Return the [x, y] coordinate for the center point of the cell that contains the specified text.  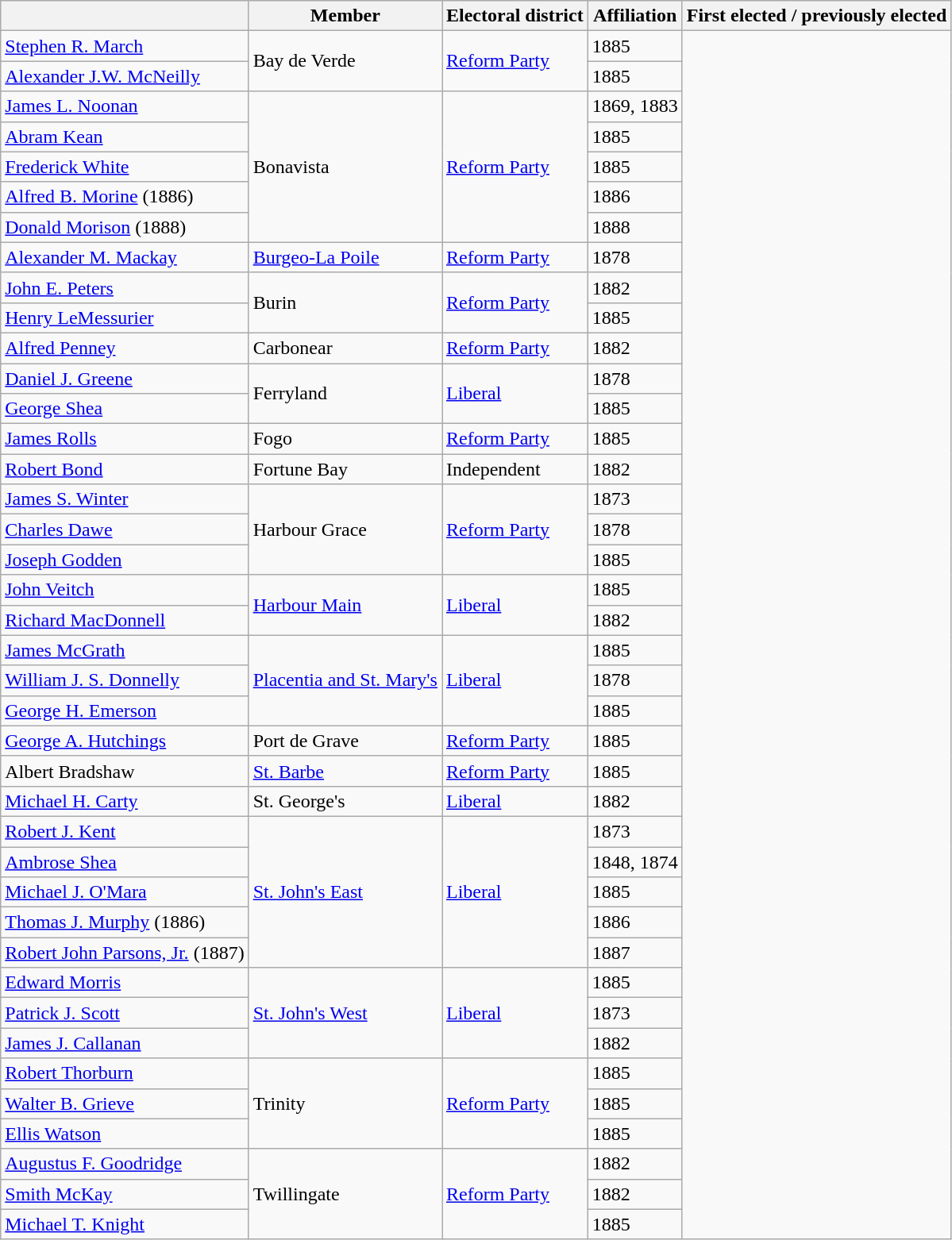
First elected / previously elected [816, 16]
Robert Thorburn [125, 1073]
William J. S. Donnelly [125, 680]
Electoral district [515, 16]
Alfred Penney [125, 348]
Alexander J.W. McNeilly [125, 76]
St. Barbe [345, 771]
Henry LeMessurier [125, 318]
Ferryland [345, 394]
Fogo [345, 439]
Independent [515, 469]
Donald Morison (1888) [125, 227]
Placentia and St. Mary's [345, 680]
1888 [635, 227]
1869, 1883 [635, 106]
Edward Morris [125, 983]
Smith McKay [125, 1194]
Stephen R. March [125, 46]
Joseph Godden [125, 560]
John Veitch [125, 590]
Daniel J. Greene [125, 379]
Harbour Main [345, 605]
Harbour Grace [345, 530]
Carbonear [345, 348]
Walter B. Grieve [125, 1103]
George Shea [125, 409]
James S. Winter [125, 499]
Michael H. Carty [125, 801]
Robert John Parsons, Jr. (1887) [125, 953]
Bonavista [345, 167]
Fortune Bay [345, 469]
Port de Grave [345, 741]
1848, 1874 [635, 861]
James Rolls [125, 439]
George H. Emerson [125, 710]
Albert Bradshaw [125, 771]
St. John's West [345, 1013]
Burin [345, 302]
Frederick White [125, 167]
Patrick J. Scott [125, 1013]
1887 [635, 953]
Alfred B. Morine (1886) [125, 197]
Michael T. Knight [125, 1224]
Thomas J. Murphy (1886) [125, 922]
Robert J. Kent [125, 831]
Burgeo-La Poile [345, 257]
St. George's [345, 801]
Richard MacDonnell [125, 620]
Alexander M. Mackay [125, 257]
Twillingate [345, 1194]
James L. Noonan [125, 106]
James McGrath [125, 650]
Trinity [345, 1103]
Bay de Verde [345, 61]
Ellis Watson [125, 1134]
Michael J. O'Mara [125, 892]
Robert Bond [125, 469]
Member [345, 16]
John E. Peters [125, 287]
Affiliation [635, 16]
Abram Kean [125, 137]
Augustus F. Goodridge [125, 1164]
Charles Dawe [125, 530]
Ambrose Shea [125, 861]
George A. Hutchings [125, 741]
James J. Callanan [125, 1043]
St. John's East [345, 891]
